Provide the (x, y) coordinate of the cell's center where the given text is located.  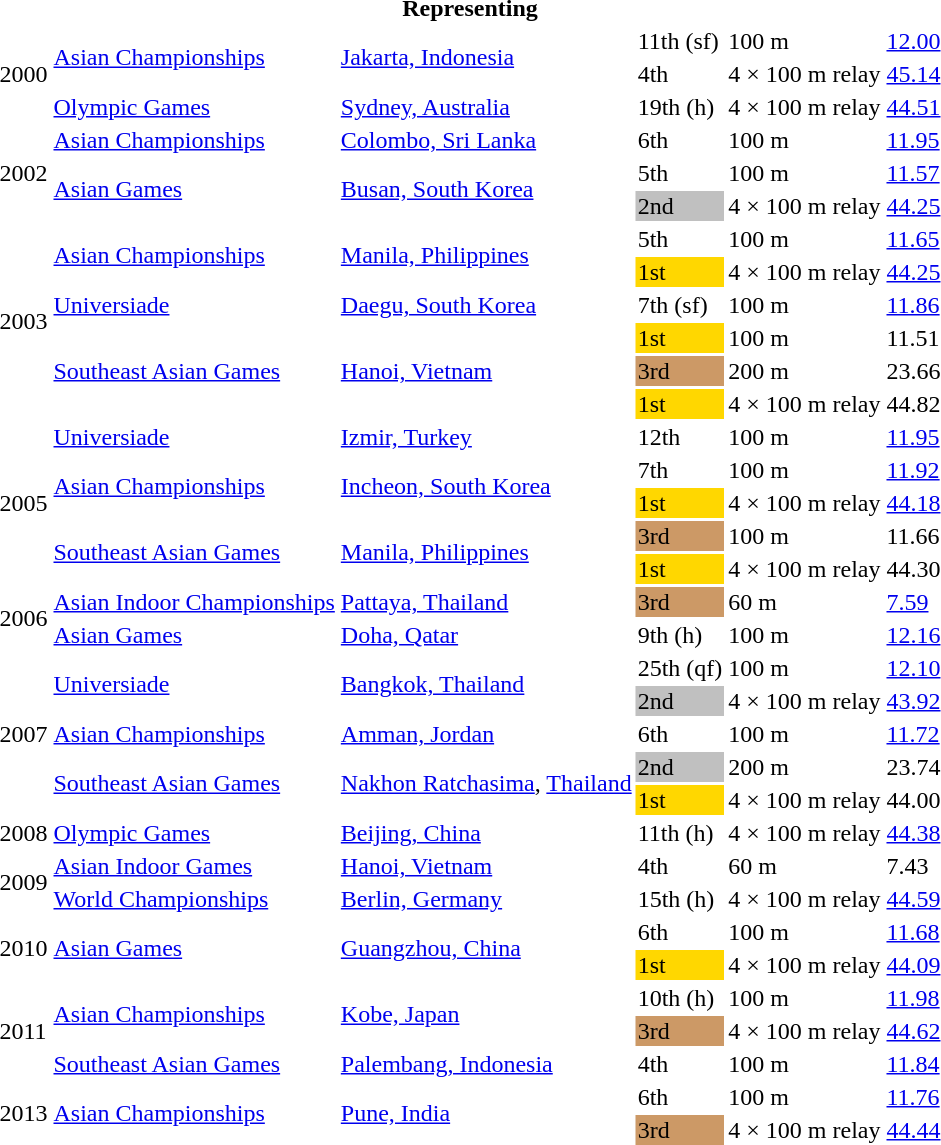
Busan, South Korea (486, 190)
Doha, Qatar (486, 635)
Pune, India (486, 1114)
25th (qf) (680, 668)
Bangkok, Thailand (486, 684)
10th (h) (680, 998)
Colombo, Sri Lanka (486, 140)
Kobe, Japan (486, 1014)
Pattaya, Thailand (486, 602)
World Championships (194, 899)
Incheon, South Korea (486, 486)
Palembang, Indonesia (486, 1064)
Asian Indoor Games (194, 866)
15th (h) (680, 899)
Amman, Jordan (486, 734)
Nakhon Ratchasima, Thailand (486, 784)
19th (h) (680, 107)
Sydney, Australia (486, 107)
11th (h) (680, 833)
Asian Indoor Championships (194, 602)
9th (h) (680, 635)
Izmir, Turkey (486, 437)
Guangzhou, China (486, 948)
7th (680, 470)
Berlin, Germany (486, 899)
11th (sf) (680, 41)
Daegu, South Korea (486, 305)
Beijing, China (486, 833)
7th (sf) (680, 305)
12th (680, 437)
Jakarta, Indonesia (486, 58)
